For the text-containing cell, return its midpoint in (X, Y) coordinate format. 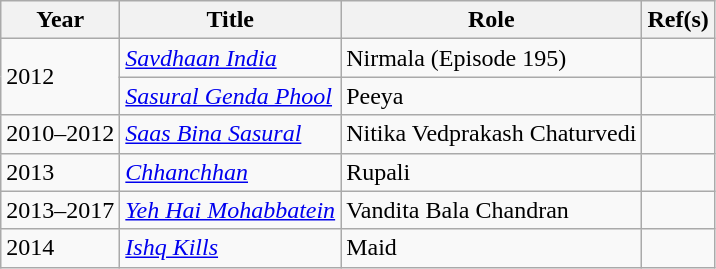
Nitika Vedprakash Chaturvedi (492, 134)
Role (492, 20)
Yeh Hai Mohabbatein (230, 210)
Vandita Bala Chandran (492, 210)
2013 (60, 172)
2014 (60, 248)
Maid (492, 248)
2013–2017 (60, 210)
Title (230, 20)
Sasural Genda Phool (230, 96)
2012 (60, 77)
Nirmala (Episode 195) (492, 58)
Peeya (492, 96)
Year (60, 20)
Savdhaan India (230, 58)
2010–2012 (60, 134)
Chhanchhan (230, 172)
Rupali (492, 172)
Ishq Kills (230, 248)
Saas Bina Sasural (230, 134)
Ref(s) (678, 20)
